Return the [x, y] coordinate for the center point of the cell that contains the specified text.  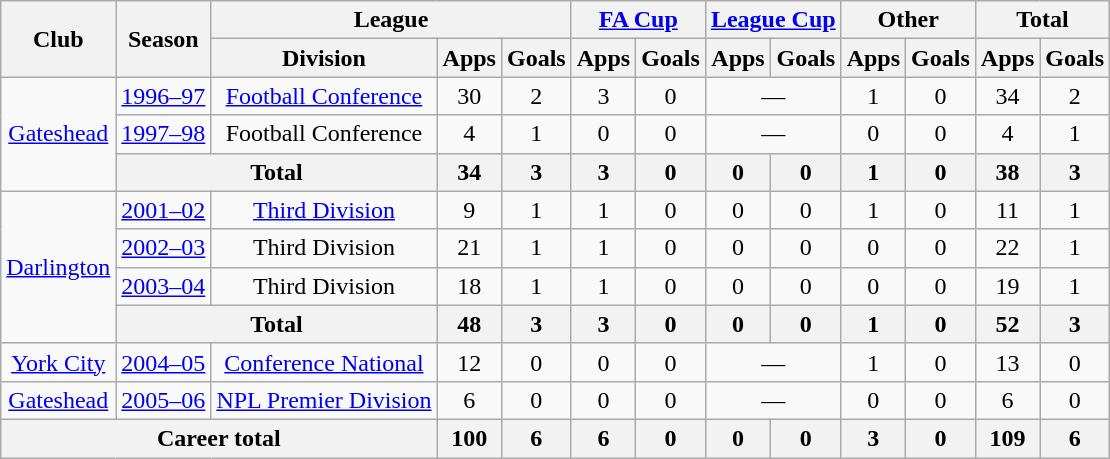
109 [1007, 438]
Other [908, 20]
York City [58, 362]
19 [1007, 286]
12 [469, 362]
21 [469, 248]
Conference National [324, 362]
Club [58, 39]
NPL Premier Division [324, 400]
2003–04 [164, 286]
FA Cup [638, 20]
30 [469, 96]
Division [324, 58]
2004–05 [164, 362]
1996–97 [164, 96]
52 [1007, 324]
13 [1007, 362]
Season [164, 39]
2005–06 [164, 400]
2001–02 [164, 210]
48 [469, 324]
9 [469, 210]
Career total [219, 438]
League Cup [773, 20]
League [391, 20]
38 [1007, 172]
22 [1007, 248]
100 [469, 438]
Darlington [58, 267]
18 [469, 286]
11 [1007, 210]
1997–98 [164, 134]
2002–03 [164, 248]
